Find where the given text appears and provide that cell's center as (X, Y) coordinate. 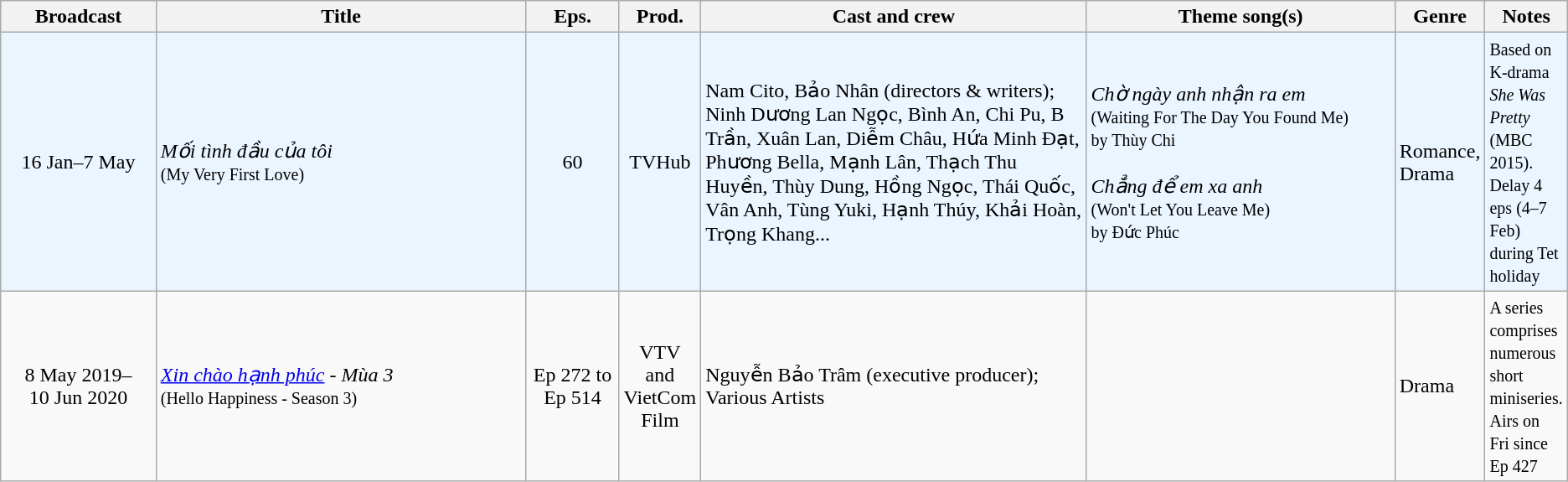
Theme song(s) (1240, 17)
Broadcast (79, 17)
Drama (1440, 386)
Romance, Drama (1440, 162)
Genre (1440, 17)
Xin chào hạnh phúc - Mùa 3 (Hello Happiness - Season 3) (341, 386)
A series comprises numerous short miniseries.Airs on Fri since Ep 427 (1526, 386)
Title (341, 17)
60 (573, 162)
VTV and VietCom Film (660, 386)
Based on K-drama She Was Pretty (MBC 2015). Delay 4 eps (4–7 Feb) during Tet holiday (1526, 162)
Notes (1526, 17)
Ep 272 to Ep 514 (573, 386)
Nguyễn Bảo Trâm (executive producer); Various Artists (894, 386)
Mối tình đầu của tôi (My Very First Love) (341, 162)
TVHub (660, 162)
16 Jan–7 May (79, 162)
Eps. (573, 17)
8 May 2019–10 Jun 2020 (79, 386)
Chờ ngày anh nhận ra em (Waiting For The Day You Found Me)by Thùy ChiChẳng để em xa anh (Won't Let You Leave Me)by Đức Phúc (1240, 162)
Cast and crew (894, 17)
Prod. (660, 17)
